Search for the cell housing the specified text and yield its (x, y) center coordinate. 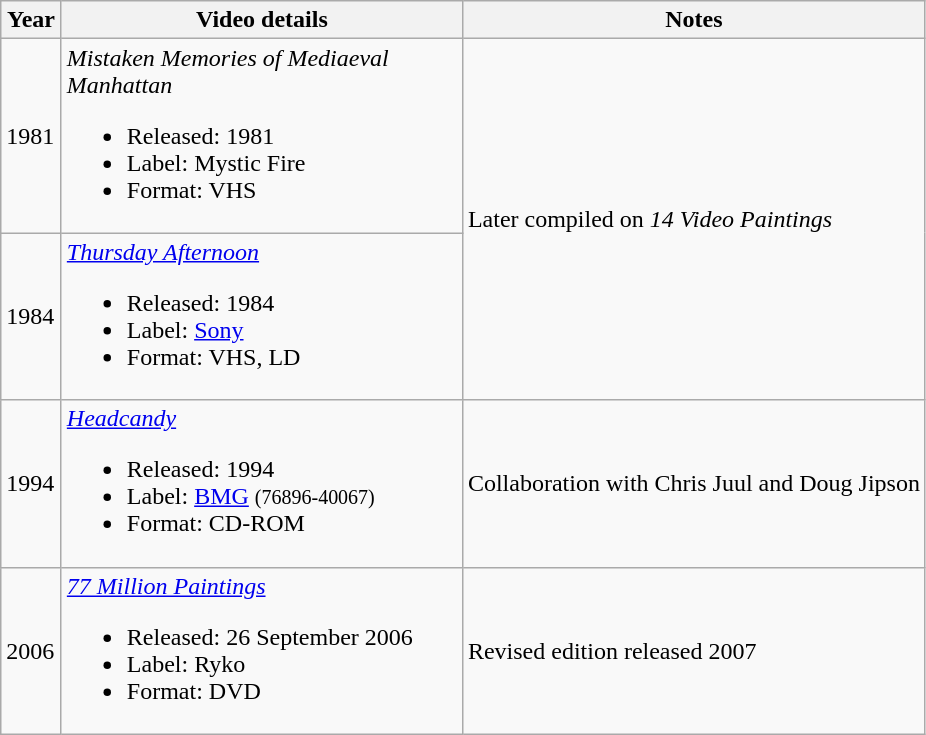
Mistaken Memories of Mediaeval ManhattanReleased: 1981Label: Mystic FireFormat: VHS (262, 136)
2006 (32, 650)
1994 (32, 484)
1981 (32, 136)
Revised edition released 2007 (694, 650)
Video details (262, 20)
HeadcandyReleased: 1994Label: BMG (76896-40067)Format: CD-ROM (262, 484)
77 Million PaintingsReleased: 26 September 2006Label: RykoFormat: DVD (262, 650)
1984 (32, 316)
Year (32, 20)
Collaboration with Chris Juul and Doug Jipson (694, 484)
Thursday AfternoonReleased: 1984Label: SonyFormat: VHS, LD (262, 316)
Notes (694, 20)
Later compiled on 14 Video Paintings (694, 220)
